Return the [x, y] coordinate for the center point of the cell that contains the specified text.  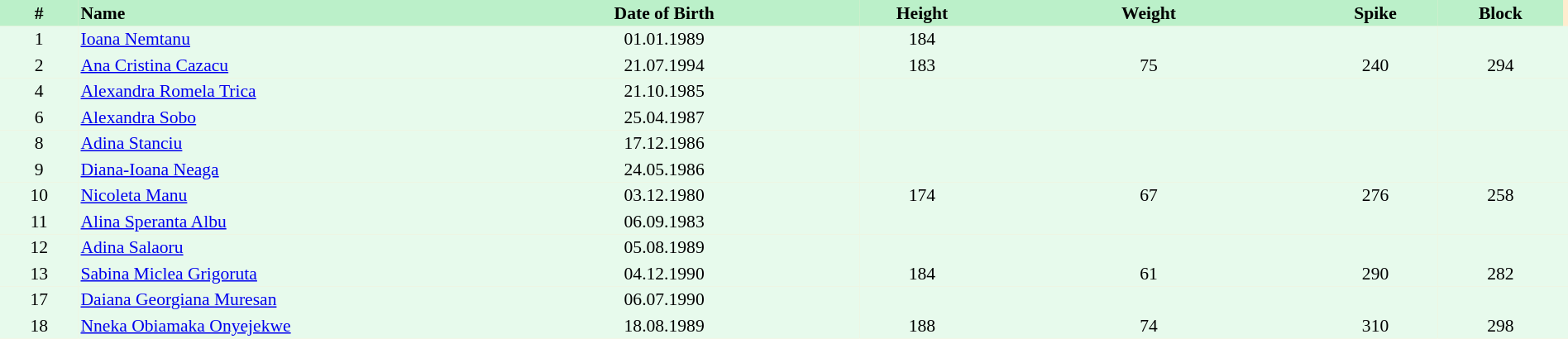
10 [39, 195]
21.10.1985 [664, 91]
298 [1500, 326]
Sabina Miclea Grigoruta [273, 274]
12 [39, 248]
Alexandra Romela Trica [273, 91]
2 [39, 65]
188 [921, 326]
6 [39, 117]
75 [1150, 65]
Diana-Ioana Neaga [273, 169]
24.05.1986 [664, 169]
18.08.1989 [664, 326]
Nicoleta Manu [273, 195]
06.09.1983 [664, 222]
183 [921, 65]
25.04.1987 [664, 117]
240 [1374, 65]
74 [1150, 326]
Block [1500, 13]
18 [39, 326]
Spike [1374, 13]
Daiana Georgiana Muresan [273, 299]
Nneka Obiamaka Onyejekwe [273, 326]
# [39, 13]
13 [39, 274]
Date of Birth [664, 13]
Name [273, 13]
01.01.1989 [664, 40]
Adina Stanciu [273, 144]
05.08.1989 [664, 248]
Height [921, 13]
Adina Salaoru [273, 248]
4 [39, 91]
06.07.1990 [664, 299]
67 [1150, 195]
1 [39, 40]
290 [1374, 274]
17 [39, 299]
8 [39, 144]
04.12.1990 [664, 274]
21.07.1994 [664, 65]
Weight [1150, 13]
174 [921, 195]
03.12.1980 [664, 195]
294 [1500, 65]
Ioana Nemtanu [273, 40]
310 [1374, 326]
9 [39, 169]
258 [1500, 195]
17.12.1986 [664, 144]
Ana Cristina Cazacu [273, 65]
282 [1500, 274]
Alexandra Sobo [273, 117]
Alina Speranta Albu [273, 222]
11 [39, 222]
61 [1150, 274]
276 [1374, 195]
